Locate the cell with the specified text and output its [x, y] center coordinate. 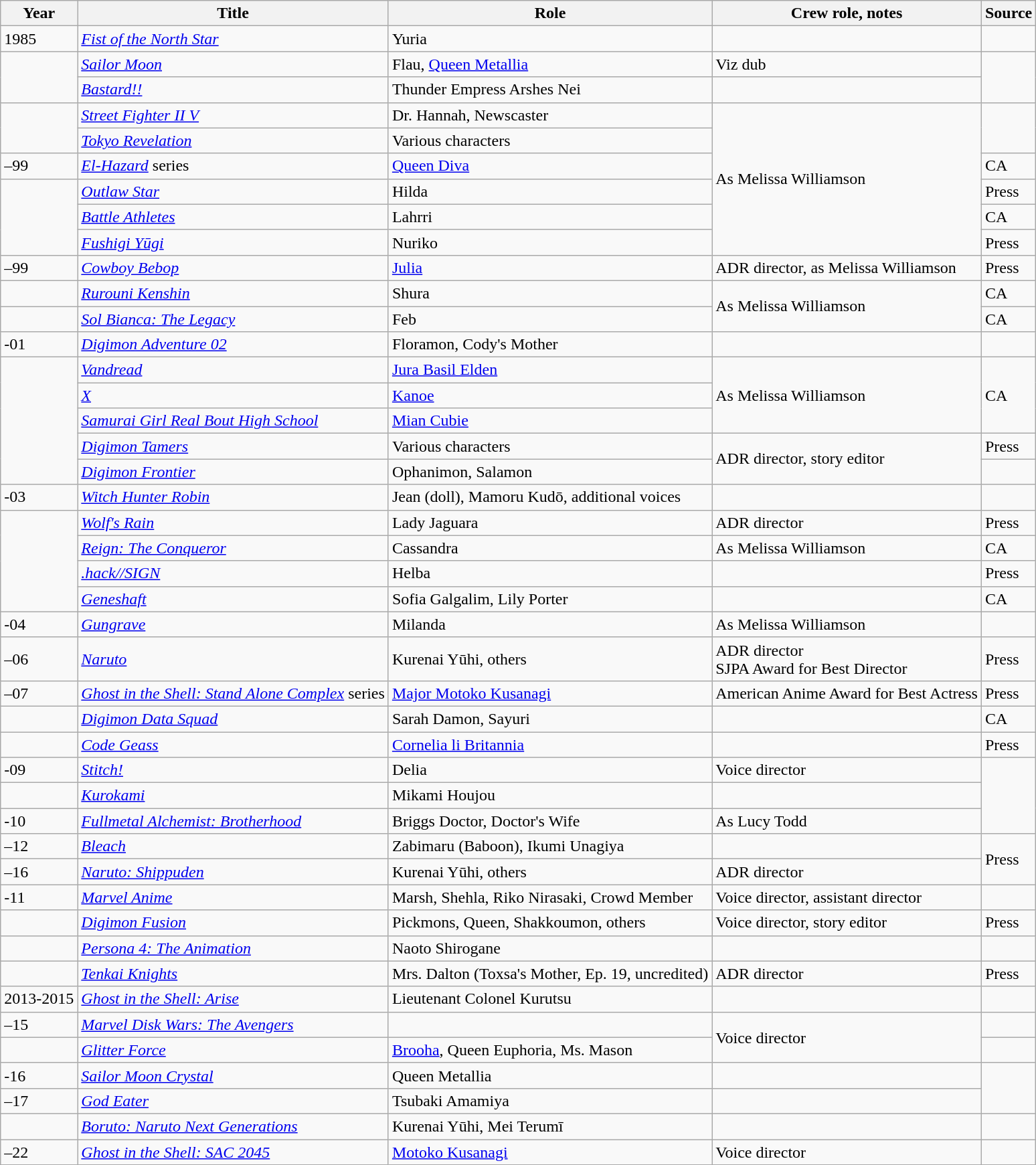
Tokyo Revelation [233, 141]
Lahrri [550, 217]
Ghost in the Shell: Stand Alone Complex series [233, 693]
Vandread [233, 370]
Ghost in the Shell: SAC 2045 [233, 1152]
1985 [39, 39]
Naruto [233, 658]
Crew role, notes [847, 13]
Lieutenant Colonel Kurutsu [550, 999]
Ophanimon, Salamon [550, 472]
Tenkai Knights [233, 974]
Battle Athletes [233, 217]
Marsh, Shehla, Riko Nirasaki, Crowd Member [550, 897]
Street Fighter II V [233, 115]
Kanoe [550, 395]
-01 [39, 345]
–15 [39, 1024]
Lady Jaguara [550, 523]
American Anime Award for Best Actress [847, 693]
Thunder Empress Arshes Nei [550, 90]
Briggs Doctor, Doctor's Wife [550, 821]
Digimon Tamers [233, 446]
Wolf's Rain [233, 523]
Julia [550, 268]
Yuria [550, 39]
–07 [39, 693]
Kurokami [233, 796]
Sailor Moon [233, 64]
ADR director, story editor [847, 459]
Dr. Hannah, Newscaster [550, 115]
Nuriko [550, 242]
Flau, Queen Metallia [550, 64]
Ghost in the Shell: Arise [233, 999]
Bleach [233, 846]
Cassandra [550, 548]
–17 [39, 1101]
Year [39, 13]
Major Motoko Kusanagi [550, 693]
Marvel Anime [233, 897]
Sofia Galgalim, Lily Porter [550, 599]
Code Geass [233, 745]
Bastard!! [233, 90]
God Eater [233, 1101]
El-Hazard series [233, 166]
Voice director, assistant director [847, 897]
Marvel Disk Wars: The Avengers [233, 1024]
Delia [550, 770]
Kurenai Yūhi, Mei Terumī [550, 1126]
Cornelia li Britannia [550, 745]
Fist of the North Star [233, 39]
Jean (doll), Mamoru Kudō, additional voices [550, 497]
Fullmetal Alchemist: Brotherhood [233, 821]
–16 [39, 872]
Hilda [550, 191]
Queen Metallia [550, 1075]
Boruto: Naruto Next Generations [233, 1126]
Mian Cubie [550, 421]
Viz dub [847, 64]
Cowboy Bebop [233, 268]
Geneshaft [233, 599]
Sailor Moon Crystal [233, 1075]
Sol Bianca: The Legacy [233, 319]
Mikami Houjou [550, 796]
Floramon, Cody's Mother [550, 345]
Title [233, 13]
-09 [39, 770]
Pickmons, Queen, Shakkoumon, others [550, 923]
Role [550, 13]
Jura Basil Elden [550, 370]
Digimon Adventure 02 [233, 345]
Stitch! [233, 770]
Feb [550, 319]
Shura [550, 293]
Persona 4: The Animation [233, 948]
Gungrave [233, 624]
As Lucy Todd [847, 821]
–22 [39, 1152]
Milanda [550, 624]
Queen Diva [550, 166]
.hack//SIGN [233, 573]
Brooha, Queen Euphoria, Ms. Mason [550, 1050]
Witch Hunter Robin [233, 497]
Outlaw Star [233, 191]
X [233, 395]
Helba [550, 573]
2013-2015 [39, 999]
Rurouni Kenshin [233, 293]
-03 [39, 497]
Digimon Fusion [233, 923]
-04 [39, 624]
Samurai Girl Real Bout High School [233, 421]
-10 [39, 821]
Fushigi Yūgi [233, 242]
ADR directorSJPA Award for Best Director [847, 658]
Tsubaki Amamiya [550, 1101]
Motoko Kusanagi [550, 1152]
Digimon Frontier [233, 472]
Sarah Damon, Sayuri [550, 719]
-11 [39, 897]
Digimon Data Squad [233, 719]
–06 [39, 658]
-16 [39, 1075]
ADR director, as Melissa Williamson [847, 268]
Mrs. Dalton (Toxsa's Mother, Ep. 19, uncredited) [550, 974]
Zabimaru (Baboon), Ikumi Unagiya [550, 846]
Naoto Shirogane [550, 948]
–12 [39, 846]
Glitter Force [233, 1050]
Source [1008, 13]
Reign: The Conqueror [233, 548]
Voice director, story editor [847, 923]
Naruto: Shippuden [233, 872]
